Find where the given text appears and provide that cell's center as [x, y] coordinate. 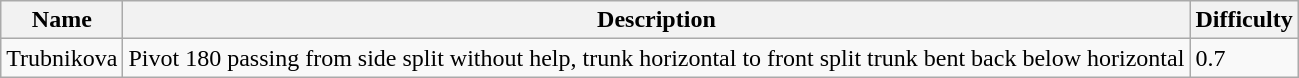
Name [62, 20]
Pivot 180 passing from side split without help, trunk horizontal to front split trunk bent back below horizontal [656, 58]
0.7 [1244, 58]
Difficulty [1244, 20]
Description [656, 20]
Trubnikova [62, 58]
